From the cell containing the given text, extract its center point as (X, Y) coordinate. 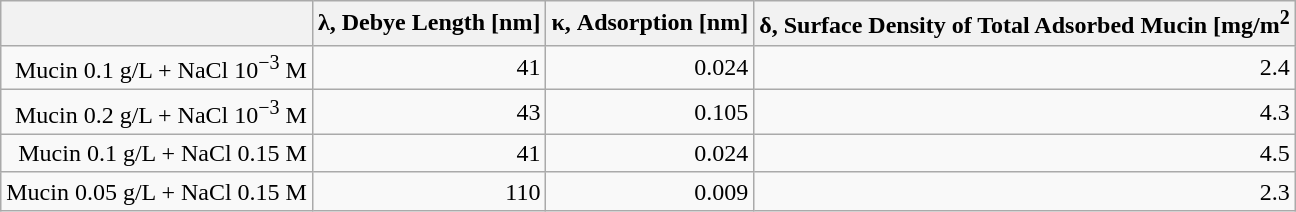
κ, Adsorption [nm] (650, 24)
0.009 (650, 191)
4.5 (1025, 153)
43 (429, 112)
λ, Debye Length [nm] (429, 24)
Mucin 0.05 g/L + NaCl 0.15 M (157, 191)
δ, Surface Density of Total Adsorbed Mucin [mg/m2 (1025, 24)
0.105 (650, 112)
110 (429, 191)
Mucin 0.1 g/L + NaCl 0.15 M (157, 153)
Mucin 0.2 g/L + NaCl 10−3 M (157, 112)
2.3 (1025, 191)
4.3 (1025, 112)
Mucin 0.1 g/L + NaCl 10−3 M (157, 68)
2.4 (1025, 68)
